From the cell containing the given text, extract its center point as (x, y) coordinate. 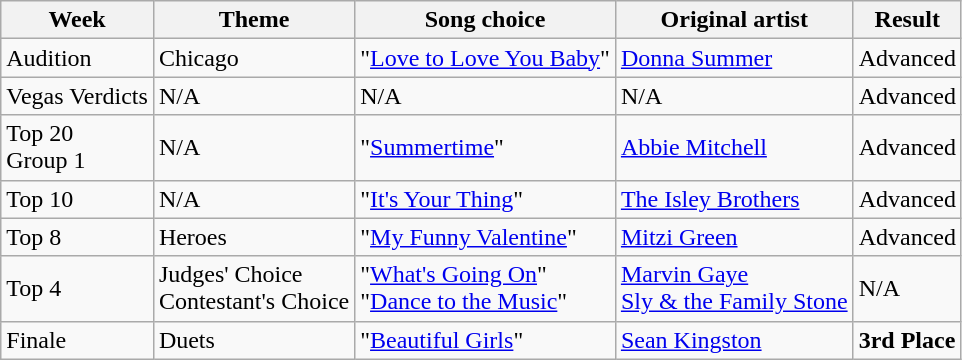
Result (907, 20)
Original artist (734, 20)
Chicago (254, 58)
"Summertime" (486, 148)
Donna Summer (734, 58)
"What's Going On""Dance to the Music" (486, 288)
Judges' ChoiceContestant's Choice (254, 288)
Top 4 (78, 288)
Top 10 (78, 199)
Finale (78, 340)
Marvin GayeSly & the Family Stone (734, 288)
Sean Kingston (734, 340)
"My Funny Valentine" (486, 237)
Theme (254, 20)
Mitzi Green (734, 237)
Abbie Mitchell (734, 148)
Heroes (254, 237)
Top 8 (78, 237)
Duets (254, 340)
Week (78, 20)
Vegas Verdicts (78, 96)
Top 20Group 1 (78, 148)
"Beautiful Girls" (486, 340)
Audition (78, 58)
Song choice (486, 20)
3rd Place (907, 340)
"It's Your Thing" (486, 199)
The Isley Brothers (734, 199)
"Love to Love You Baby" (486, 58)
